Capture the cell that displays the provided text and extract its [x, y] central coordinate. 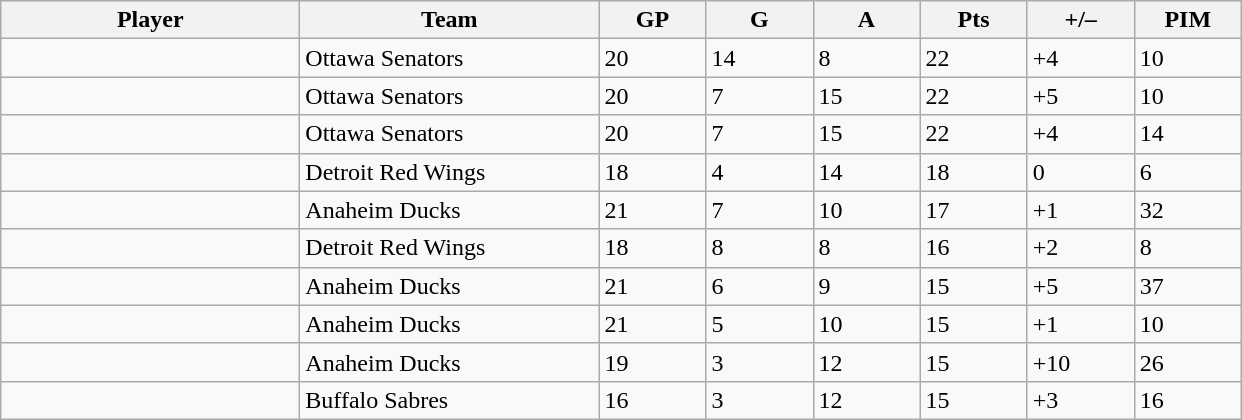
32 [1188, 210]
9 [866, 286]
37 [1188, 286]
A [866, 20]
5 [760, 324]
4 [760, 172]
+10 [1080, 362]
Buffalo Sabres [450, 400]
0 [1080, 172]
+3 [1080, 400]
+2 [1080, 248]
G [760, 20]
PIM [1188, 20]
17 [974, 210]
+/– [1080, 20]
26 [1188, 362]
Pts [974, 20]
Team [450, 20]
19 [652, 362]
Player [150, 20]
GP [652, 20]
